Locate the cell with the specified text and output its (x, y) center coordinate. 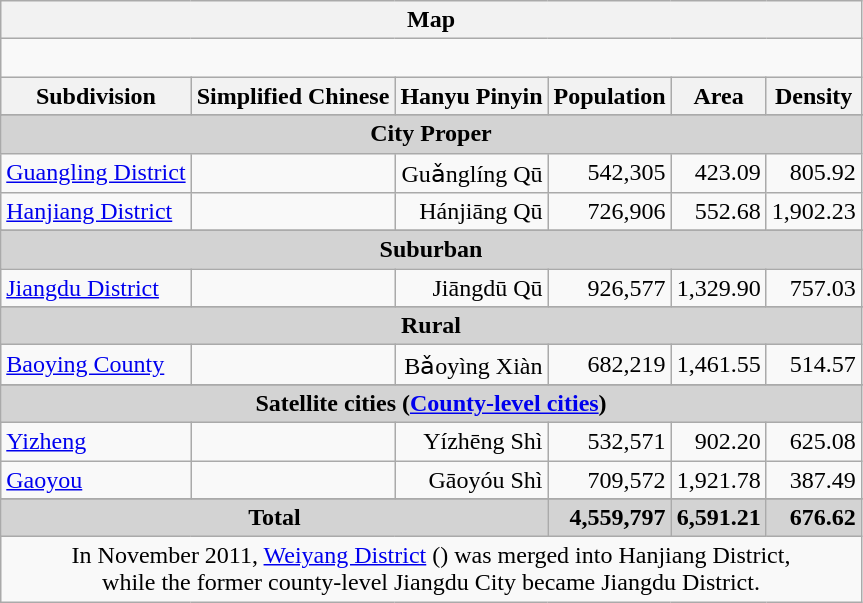
Gāoyóu Shì (472, 479)
Satellite cities (County-level cities) (432, 403)
Subdivision (96, 96)
542,305 (610, 173)
Rural (432, 326)
757.03 (814, 288)
Area (718, 96)
Guangling District (96, 173)
902.20 (718, 441)
In November 2011, Weiyang District () was merged into Hanjiang District,while the former county-level Jiangdu City became Jiangdu District. (432, 570)
1,329.90 (718, 288)
726,906 (610, 212)
Yízhēng Shì (472, 441)
Density (814, 96)
Gaoyou (96, 479)
Hanyu Pinyin (472, 96)
709,572 (610, 479)
1,921.78 (718, 479)
1,902.23 (814, 212)
Jiangdu District (96, 288)
625.08 (814, 441)
Baoying County (96, 365)
387.49 (814, 479)
514.57 (814, 365)
6,591.21 (718, 518)
Simplified Chinese (293, 96)
Hánjiāng Qū (472, 212)
Population (610, 96)
552.68 (718, 212)
682,219 (610, 365)
532,571 (610, 441)
Jiāngdū Qū (472, 288)
City Proper (432, 134)
4,559,797 (610, 518)
Map (432, 20)
Total (274, 518)
Suburban (432, 250)
1,461.55 (718, 365)
805.92 (814, 173)
Guǎnglíng Qū (472, 173)
926,577 (610, 288)
676.62 (814, 518)
Yizheng (96, 441)
Hanjiang District (96, 212)
423.09 (718, 173)
Bǎoyìng Xiàn (472, 365)
